Search for the cell housing the specified text and yield its (X, Y) center coordinate. 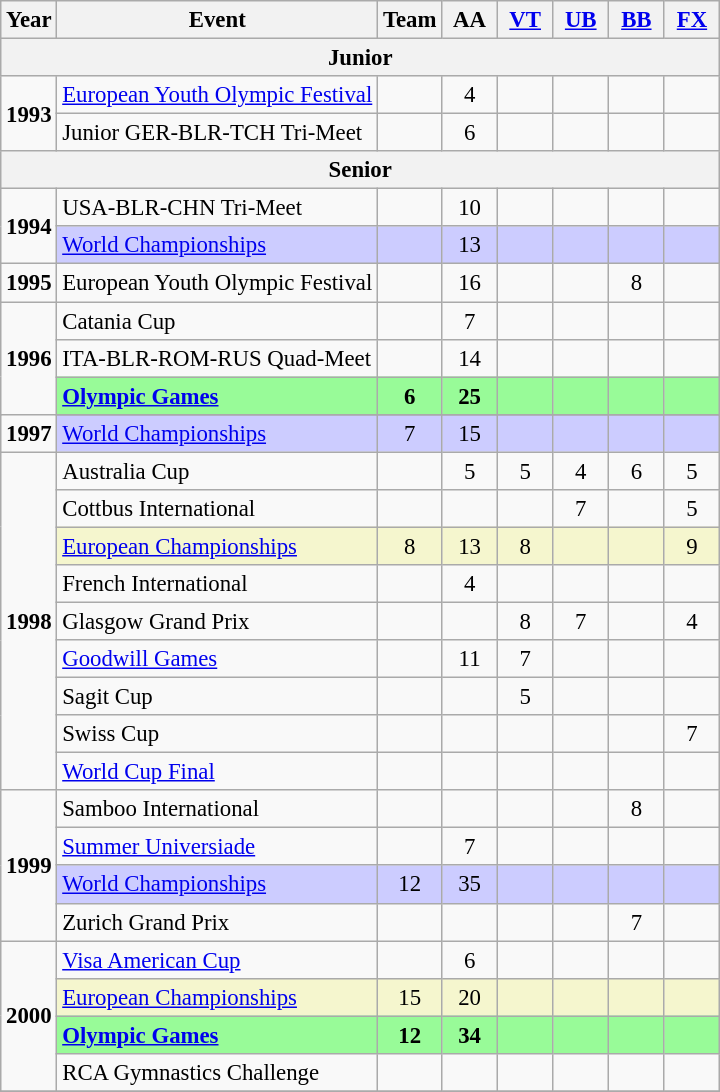
Event (218, 20)
20 (470, 997)
Catania Cup (218, 321)
Senior (360, 170)
ITA-BLR-ROM-RUS Quad-Meet (218, 358)
Australia Cup (218, 471)
Junior GER-BLR-TCH Tri-Meet (218, 133)
35 (470, 885)
UB (581, 20)
1998 (29, 621)
World Cup Final (218, 772)
9 (692, 546)
Visa American Cup (218, 960)
Sagit Cup (218, 697)
Year (29, 20)
FX (692, 20)
16 (470, 283)
2000 (29, 1016)
Zurich Grand Prix (218, 922)
1994 (29, 226)
AA (470, 20)
1997 (29, 433)
BB (637, 20)
1993 (29, 114)
VT (525, 20)
1995 (29, 283)
Samboo International (218, 809)
Goodwill Games (218, 659)
34 (470, 1035)
Glasgow Grand Prix (218, 621)
10 (470, 208)
11 (470, 659)
Junior (360, 58)
Swiss Cup (218, 734)
1999 (29, 865)
Cottbus International (218, 509)
25 (470, 396)
USA-BLR-CHN Tri-Meet (218, 208)
RCA Gymnastics Challenge (218, 1073)
Summer Universiade (218, 847)
1996 (29, 358)
14 (470, 358)
French International (218, 584)
Team (410, 20)
